For the text-containing cell, return its midpoint in [x, y] coordinate format. 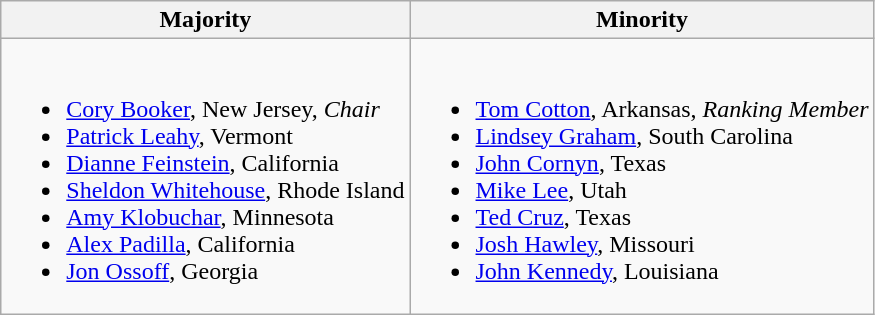
Minority [642, 20]
Majority [206, 20]
